Detect which cell encompasses the target text, then output its (X, Y) center coordinate. 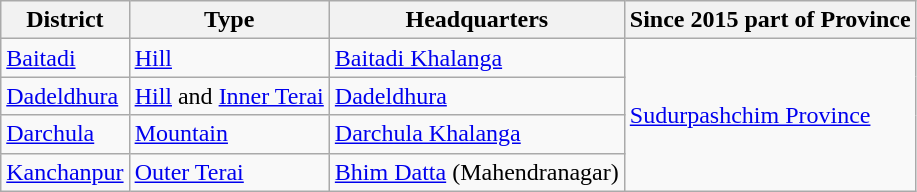
Hill (229, 58)
Kanchanpur (65, 172)
Type (229, 20)
Darchula (65, 134)
Headquarters (476, 20)
Bhim Datta (Mahendranagar) (476, 172)
Sudurpashchim Province (770, 115)
Baitadi Khalanga (476, 58)
Outer Terai (229, 172)
District (65, 20)
Hill and Inner Terai (229, 96)
Since 2015 part of Province (770, 20)
Baitadi (65, 58)
Mountain (229, 134)
Darchula Khalanga (476, 134)
